Output the (X, Y) coordinate of the center of the cell containing the given text.  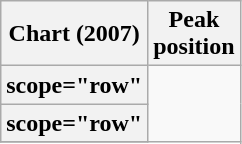
Chart (2007) (74, 34)
Peakposition (194, 34)
